Return [X, Y] of the center of cell containing provided text 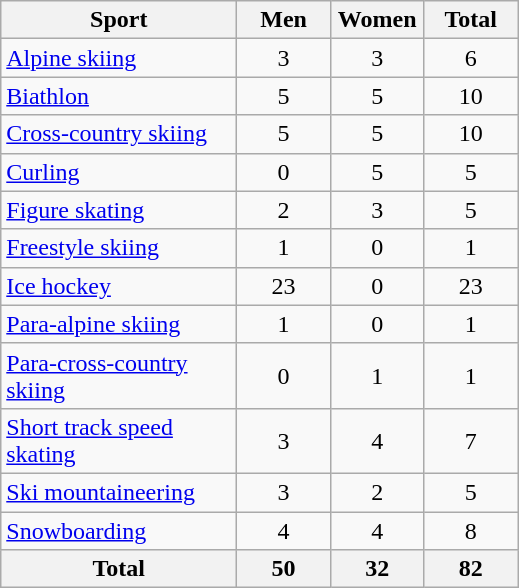
8 [471, 531]
Snowboarding [119, 531]
Cross-country skiing [119, 134]
Men [284, 20]
Ice hockey [119, 286]
Biathlon [119, 96]
Ski mountaineering [119, 492]
Freestyle skiing [119, 248]
Alpine skiing [119, 58]
82 [471, 569]
32 [377, 569]
Para-cross-country skiing [119, 376]
Figure skating [119, 210]
Para-alpine skiing [119, 324]
Sport [119, 20]
Curling [119, 172]
Short track speed skating [119, 440]
6 [471, 58]
Women [377, 20]
50 [284, 569]
7 [471, 440]
